Provide the [X, Y] coordinate of the cell's center where the given text is located.  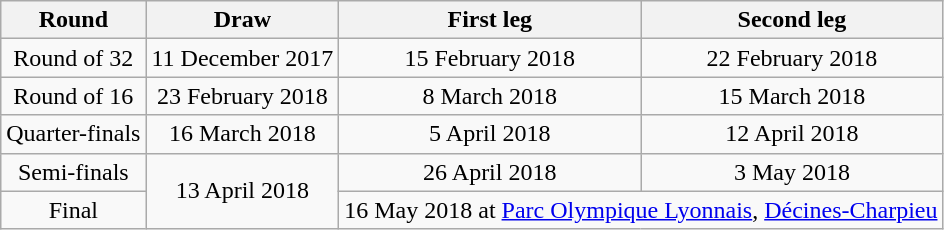
Quarter-finals [74, 134]
Round of 32 [74, 58]
8 March 2018 [490, 96]
Semi-finals [74, 172]
23 February 2018 [242, 96]
22 February 2018 [792, 58]
12 April 2018 [792, 134]
16 March 2018 [242, 134]
Draw [242, 20]
13 April 2018 [242, 191]
15 February 2018 [490, 58]
Final [74, 210]
First leg [490, 20]
11 December 2017 [242, 58]
15 March 2018 [792, 96]
Second leg [792, 20]
16 May 2018 at Parc Olympique Lyonnais, Décines-Charpieu [641, 210]
26 April 2018 [490, 172]
3 May 2018 [792, 172]
Round of 16 [74, 96]
Round [74, 20]
5 April 2018 [490, 134]
